Return the [x, y] coordinate for the center point of the cell that contains the specified text.  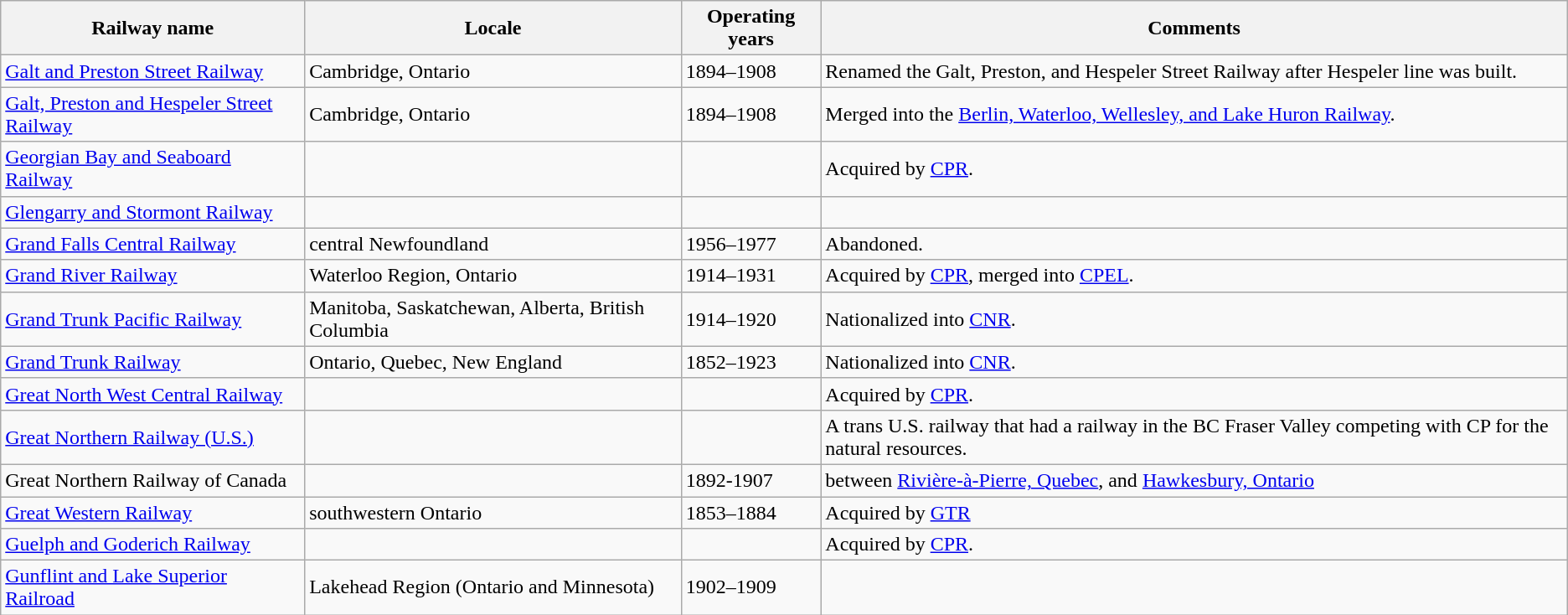
Galt and Preston Street Railway [152, 71]
Glengarry and Stormont Railway [152, 212]
Grand Falls Central Railway [152, 244]
Merged into the Berlin, Waterloo, Wellesley, and Lake Huron Railway. [1194, 114]
Acquired by GTR [1194, 512]
1914–1931 [750, 276]
Renamed the Galt, Preston, and Hespeler Street Railway after Hespeler line was built. [1194, 71]
1902–1909 [750, 588]
Operating years [750, 28]
A trans U.S. railway that had a railway in the BC Fraser Valley competing with CP for the natural resources. [1194, 437]
1914–1920 [750, 318]
Great Western Railway [152, 512]
Great North West Central Railway [152, 394]
Locale [493, 28]
Georgian Bay and Seaboard Railway [152, 169]
southwestern Ontario [493, 512]
Guelph and Goderich Railway [152, 545]
Railway name [152, 28]
Comments [1194, 28]
Grand Trunk Railway [152, 362]
Acquired by CPR, merged into CPEL. [1194, 276]
1956–1977 [750, 244]
Grand River Railway [152, 276]
Manitoba, Saskatchewan, Alberta, British Columbia [493, 318]
1853–1884 [750, 512]
1892-1907 [750, 480]
Waterloo Region, Ontario [493, 276]
Great Northern Railway (U.S.) [152, 437]
Great Northern Railway of Canada [152, 480]
Abandoned. [1194, 244]
Lakehead Region (Ontario and Minnesota) [493, 588]
1852–1923 [750, 362]
Ontario, Quebec, New England [493, 362]
central Newfoundland [493, 244]
Grand Trunk Pacific Railway [152, 318]
Gunflint and Lake Superior Railroad [152, 588]
between Rivière-à-Pierre, Quebec, and Hawkesbury, Ontario [1194, 480]
Galt, Preston and Hespeler Street Railway [152, 114]
